Return the (x, y) coordinate for the center point of the cell that contains the specified text.  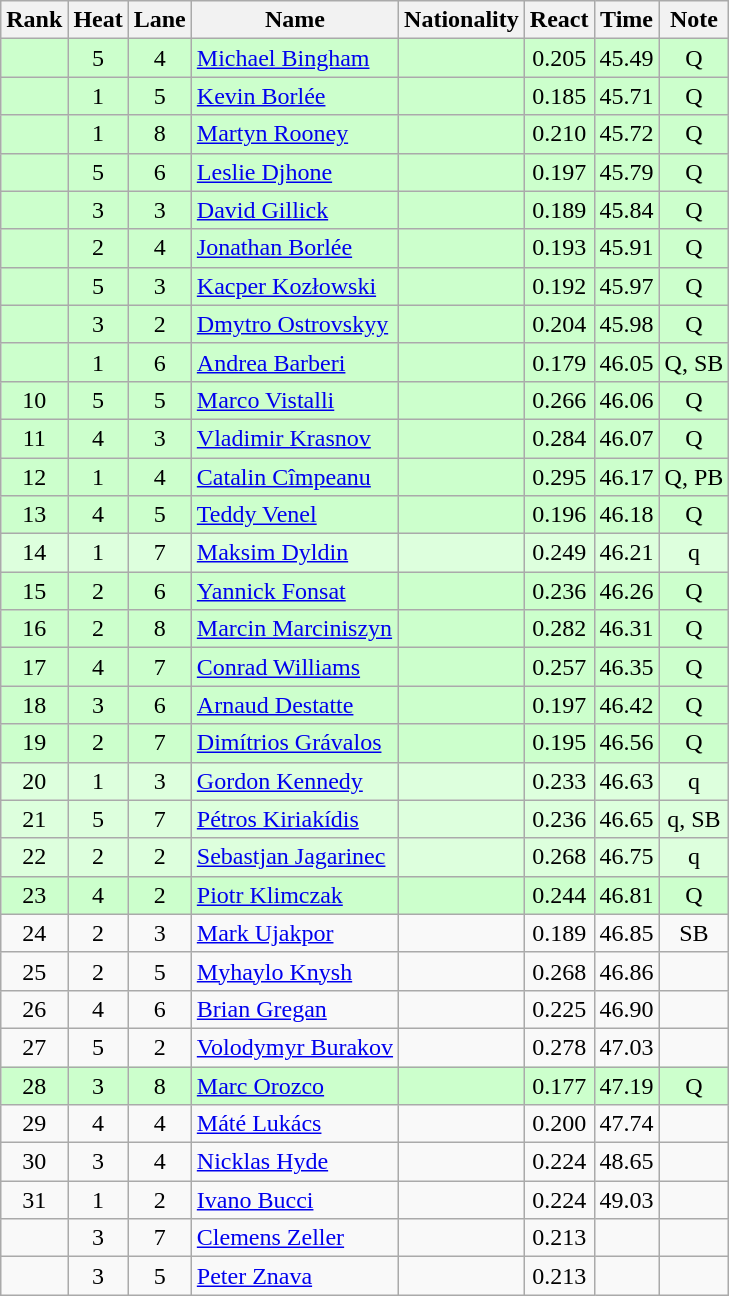
0.200 (559, 1124)
Vladimir Krasnov (294, 438)
Nicklas Hyde (294, 1162)
21 (34, 819)
Heat (98, 20)
19 (34, 743)
0.225 (559, 1009)
46.86 (626, 971)
Gordon Kennedy (294, 781)
20 (34, 781)
46.63 (626, 781)
45.98 (626, 324)
0.266 (559, 400)
Mark Ujakpor (294, 933)
Clemens Zeller (294, 1238)
Michael Bingham (294, 58)
45.72 (626, 134)
Marcin Marciniszyn (294, 629)
Q, SB (694, 362)
Dmytro Ostrovskyy (294, 324)
46.85 (626, 933)
13 (34, 515)
47.74 (626, 1124)
46.65 (626, 819)
15 (34, 591)
React (559, 20)
23 (34, 895)
Lane (160, 20)
0.205 (559, 58)
45.97 (626, 286)
SB (694, 933)
31 (34, 1200)
Sebastjan Jagarinec (294, 857)
0.282 (559, 629)
45.49 (626, 58)
Catalin Cîmpeanu (294, 477)
Andrea Barberi (294, 362)
28 (34, 1085)
Conrad Williams (294, 667)
Pétros Kiriakídis (294, 819)
Nationality (462, 20)
Myhaylo Knysh (294, 971)
46.17 (626, 477)
25 (34, 971)
24 (34, 933)
Time (626, 20)
45.71 (626, 96)
Volodymyr Burakov (294, 1047)
0.192 (559, 286)
29 (34, 1124)
Marc Orozco (294, 1085)
46.26 (626, 591)
0.233 (559, 781)
q, SB (694, 819)
17 (34, 667)
46.75 (626, 857)
30 (34, 1162)
0.278 (559, 1047)
12 (34, 477)
Máté Lukács (294, 1124)
0.257 (559, 667)
Q, PB (694, 477)
Peter Znava (294, 1276)
10 (34, 400)
0.249 (559, 553)
0.193 (559, 248)
46.21 (626, 553)
48.65 (626, 1162)
46.07 (626, 438)
16 (34, 629)
0.195 (559, 743)
Marco Vistalli (294, 400)
49.03 (626, 1200)
46.06 (626, 400)
Martyn Rooney (294, 134)
Teddy Venel (294, 515)
0.179 (559, 362)
47.19 (626, 1085)
45.84 (626, 210)
Dimítrios Grávalos (294, 743)
47.03 (626, 1047)
26 (34, 1009)
Piotr Klimczak (294, 895)
0.196 (559, 515)
0.244 (559, 895)
Leslie Djhone (294, 172)
45.79 (626, 172)
46.31 (626, 629)
Rank (34, 20)
22 (34, 857)
Kacper Kozłowski (294, 286)
Brian Gregan (294, 1009)
46.18 (626, 515)
46.35 (626, 667)
46.56 (626, 743)
0.185 (559, 96)
46.42 (626, 705)
18 (34, 705)
Jonathan Borlée (294, 248)
11 (34, 438)
14 (34, 553)
46.90 (626, 1009)
Arnaud Destatte (294, 705)
27 (34, 1047)
46.05 (626, 362)
Name (294, 20)
Ivano Bucci (294, 1200)
45.91 (626, 248)
David Gillick (294, 210)
0.204 (559, 324)
0.284 (559, 438)
Note (694, 20)
0.210 (559, 134)
Yannick Fonsat (294, 591)
46.81 (626, 895)
Kevin Borlée (294, 96)
Maksim Dyldin (294, 553)
0.295 (559, 477)
0.177 (559, 1085)
